Find where the given text appears and provide that cell's center as (X, Y) coordinate. 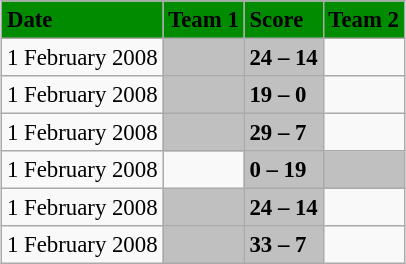
Date (82, 20)
29 – 7 (284, 133)
33 – 7 (284, 245)
Team 1 (204, 20)
0 – 19 (284, 170)
Score (284, 20)
Team 2 (364, 20)
19 – 0 (284, 95)
